Capture the cell that displays the provided text and extract its (X, Y) central coordinate. 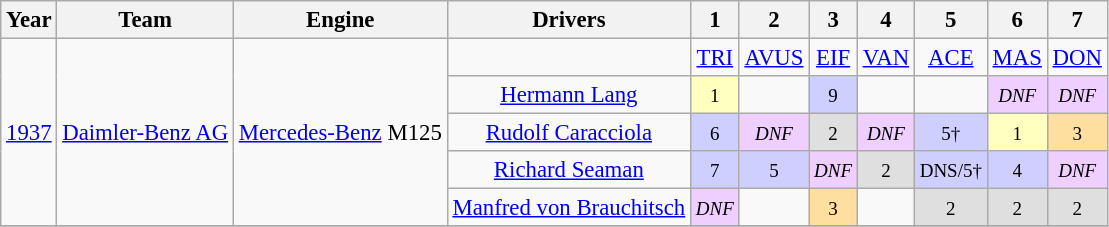
VAN (886, 58)
1937 (29, 133)
Engine (340, 20)
Richard Seaman (568, 170)
DON (1077, 58)
Manfred von Brauchitsch (568, 208)
5† (950, 133)
Rudolf Caracciola (568, 133)
Mercedes-Benz M125 (340, 133)
Team (146, 20)
EIF (834, 58)
Daimler-Benz AG (146, 133)
TRI (716, 58)
9 (834, 95)
Year (29, 20)
Hermann Lang (568, 95)
Drivers (568, 20)
AVUS (774, 58)
MAS (1017, 58)
DNS/5† (950, 170)
ACE (950, 58)
